Return the (X, Y) coordinate for the center point of the cell that contains the specified text.  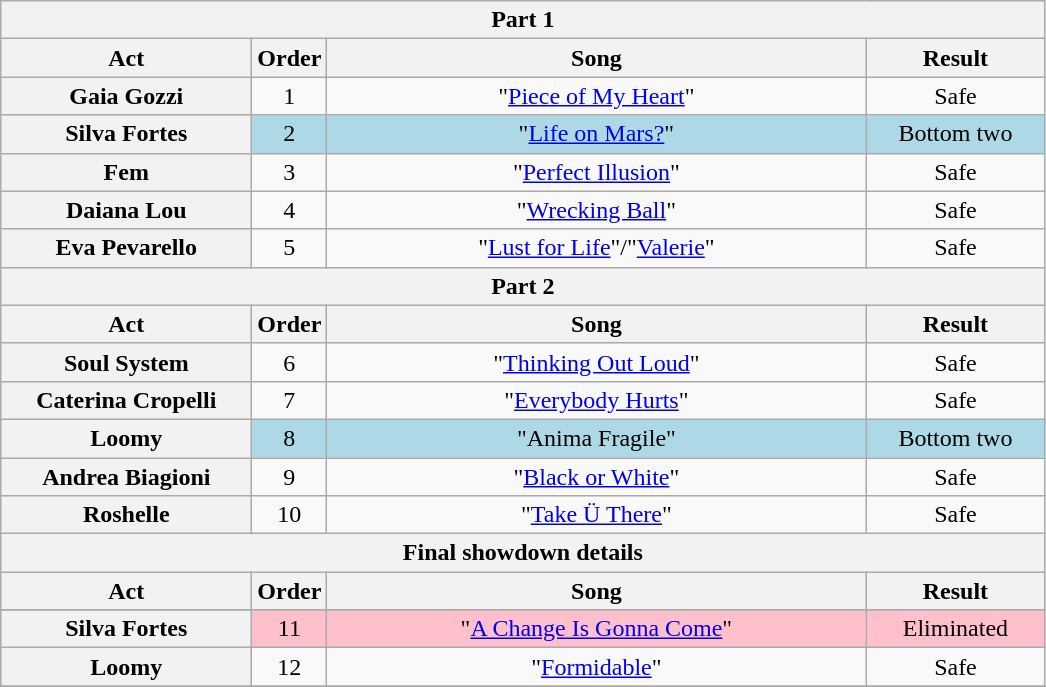
Part 2 (523, 286)
Gaia Gozzi (126, 96)
3 (290, 172)
7 (290, 400)
9 (290, 477)
Soul System (126, 362)
Part 1 (523, 20)
"Life on Mars?" (596, 134)
Caterina Cropelli (126, 400)
"Thinking Out Loud" (596, 362)
5 (290, 248)
Roshelle (126, 515)
2 (290, 134)
"Black or White" (596, 477)
"A Change Is Gonna Come" (596, 629)
"Take Ü There" (596, 515)
"Perfect Illusion" (596, 172)
"Anima Fragile" (596, 438)
"Lust for Life"/"Valerie" (596, 248)
8 (290, 438)
"Formidable" (596, 667)
1 (290, 96)
6 (290, 362)
Fem (126, 172)
"Everybody Hurts" (596, 400)
12 (290, 667)
"Piece of My Heart" (596, 96)
10 (290, 515)
Daiana Lou (126, 210)
4 (290, 210)
"Wrecking Ball" (596, 210)
Final showdown details (523, 553)
Eva Pevarello (126, 248)
11 (290, 629)
Andrea Biagioni (126, 477)
Eliminated (956, 629)
